Pinpoint the cell where the given text exists, returning its (x, y) midpoint coordinate. 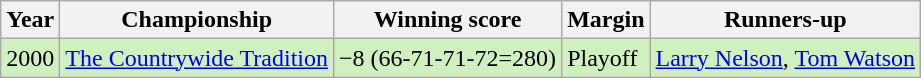
Runners-up (786, 20)
Margin (606, 20)
The Countrywide Tradition (197, 58)
Larry Nelson, Tom Watson (786, 58)
Year (30, 20)
Championship (197, 20)
Playoff (606, 58)
2000 (30, 58)
−8 (66-71-71-72=280) (448, 58)
Winning score (448, 20)
